Return [x, y] of the center of cell containing provided text 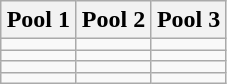
Pool 3 [188, 20]
Pool 2 [114, 20]
Pool 1 [38, 20]
